Determine the [x, y] coordinate at the center of the cell enclosing the given text.  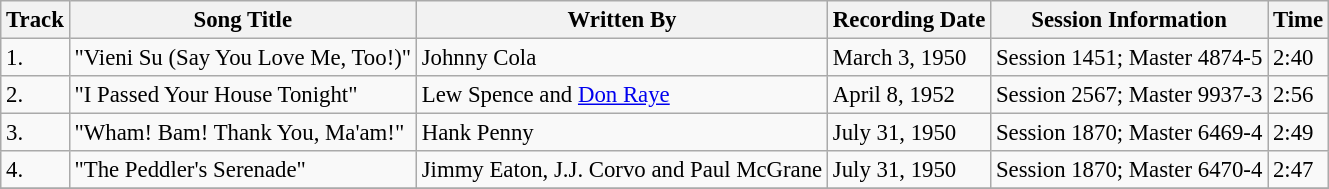
"The Peddler's Serenade" [242, 170]
4. [35, 170]
Song Title [242, 20]
Session 1451; Master 4874-5 [1130, 58]
3. [35, 133]
Session 1870; Master 6470-4 [1130, 170]
March 3, 1950 [910, 58]
Time [1298, 20]
Written By [622, 20]
2:49 [1298, 133]
Session 2567; Master 9937-3 [1130, 95]
Track [35, 20]
2:40 [1298, 58]
2:56 [1298, 95]
Jimmy Eaton, J.J. Corvo and Paul McGrane [622, 170]
Session Information [1130, 20]
Session 1870; Master 6469-4 [1130, 133]
"Wham! Bam! Thank You, Ma'am!" [242, 133]
April 8, 1952 [910, 95]
Hank Penny [622, 133]
2:47 [1298, 170]
1. [35, 58]
2. [35, 95]
"I Passed Your House Tonight" [242, 95]
Johnny Cola [622, 58]
Recording Date [910, 20]
"Vieni Su (Say You Love Me, Too!)" [242, 58]
Lew Spence and Don Raye [622, 95]
